Locate the cell with the specified text and output its [x, y] center coordinate. 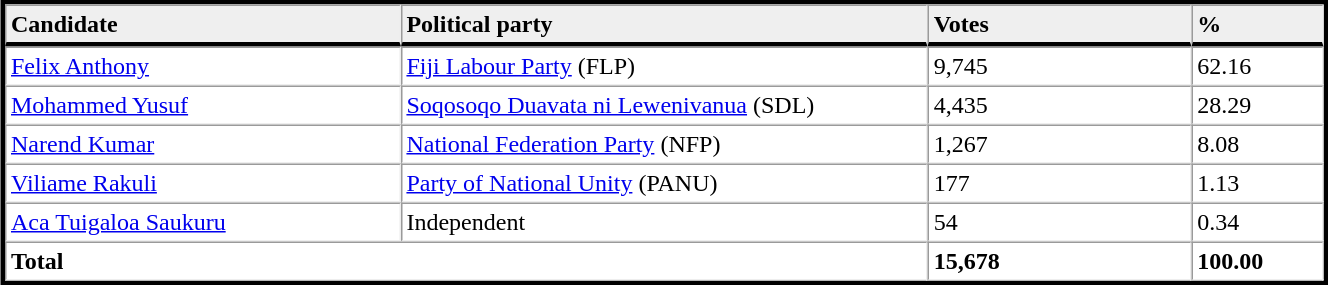
Narend Kumar [202, 144]
Soqosoqo Duavata ni Lewenivanua (SDL) [664, 106]
Candidate [202, 25]
15,678 [1060, 262]
1,267 [1060, 144]
Independent [664, 222]
9,745 [1060, 66]
% [1257, 25]
Total [466, 262]
62.16 [1257, 66]
28.29 [1257, 106]
100.00 [1257, 262]
4,435 [1060, 106]
0.34 [1257, 222]
Mohammed Yusuf [202, 106]
54 [1060, 222]
1.13 [1257, 184]
Votes [1060, 25]
Aca Tuigaloa Saukuru [202, 222]
177 [1060, 184]
Political party [664, 25]
National Federation Party (NFP) [664, 144]
Party of National Unity (PANU) [664, 184]
Viliame Rakuli [202, 184]
8.08 [1257, 144]
Fiji Labour Party (FLP) [664, 66]
Felix Anthony [202, 66]
